Search for the cell housing the specified text and yield its [X, Y] center coordinate. 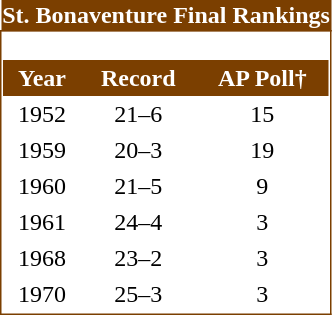
Year [42, 78]
9 [262, 186]
AP Poll† [262, 78]
25–3 [138, 294]
21–5 [138, 186]
1959 [42, 150]
Year Record AP Poll† 1952 21–6 15 1959 20–3 19 1960 21–5 9 1961 24–4 3 1968 23–2 3 1970 25–3 3 [166, 173]
24–4 [138, 222]
15 [262, 114]
1952 [42, 114]
21–6 [138, 114]
1968 [42, 258]
Record [138, 78]
1960 [42, 186]
19 [262, 150]
St. Bonaventure Final Rankings [166, 16]
20–3 [138, 150]
23–2 [138, 258]
1961 [42, 222]
1970 [42, 294]
